Pinpoint the cell where the given text exists, returning its [x, y] midpoint coordinate. 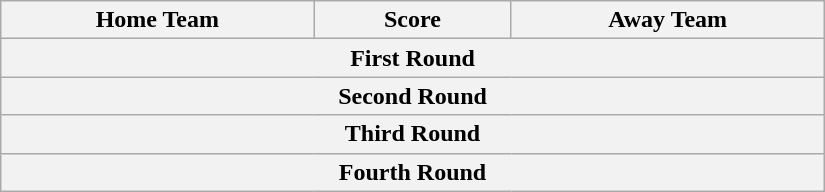
Fourth Round [413, 172]
Second Round [413, 96]
Away Team [668, 20]
Score [412, 20]
Home Team [158, 20]
First Round [413, 58]
Third Round [413, 134]
